Search for the cell housing the specified text and yield its [x, y] center coordinate. 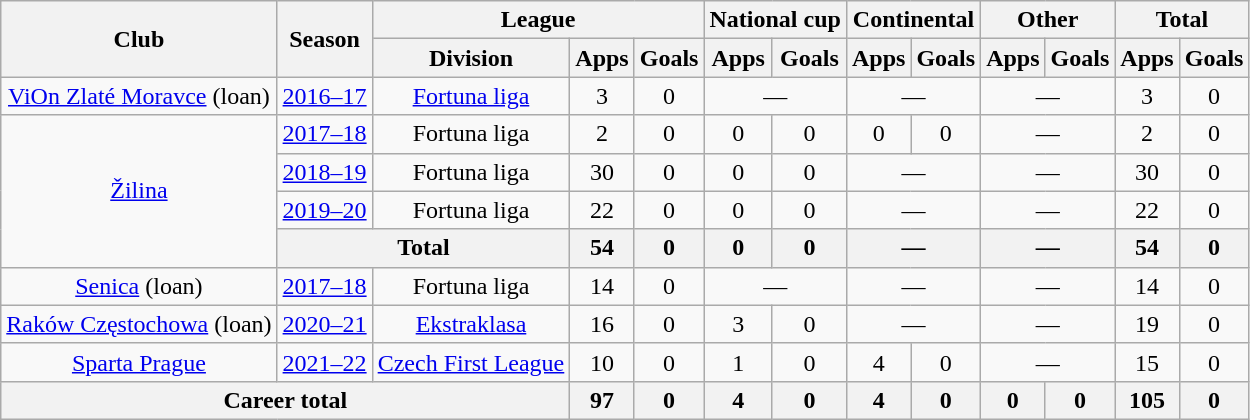
19 [1147, 324]
10 [602, 362]
Žilina [139, 191]
Career total [286, 400]
15 [1147, 362]
97 [602, 400]
Senica (loan) [139, 286]
ViOn Zlaté Moravce (loan) [139, 96]
Club [139, 39]
Other [1048, 20]
Ekstraklasa [471, 324]
Raków Częstochowa (loan) [139, 324]
2016–17 [324, 96]
105 [1147, 400]
1 [738, 362]
Division [471, 58]
Sparta Prague [139, 362]
League [538, 20]
2020–21 [324, 324]
2019–20 [324, 210]
Continental [913, 20]
16 [602, 324]
Czech First League [471, 362]
2018–19 [324, 172]
2021–22 [324, 362]
National cup [775, 20]
Season [324, 39]
